Capture the cell that displays the provided text and extract its [X, Y] central coordinate. 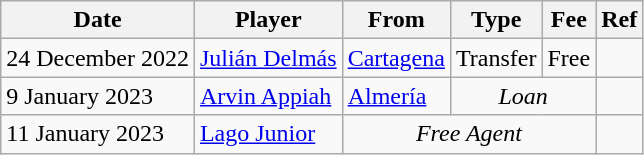
Ref [620, 20]
Free Agent [469, 134]
Julián Delmás [268, 58]
Loan [522, 96]
Fee [569, 20]
Type [496, 20]
Date [98, 20]
Cartagena [396, 58]
From [396, 20]
Player [268, 20]
Arvin Appiah [268, 96]
Free [569, 58]
11 January 2023 [98, 134]
Lago Junior [268, 134]
9 January 2023 [98, 96]
24 December 2022 [98, 58]
Almería [396, 96]
Transfer [496, 58]
